Search for the cell housing the specified text and yield its [X, Y] center coordinate. 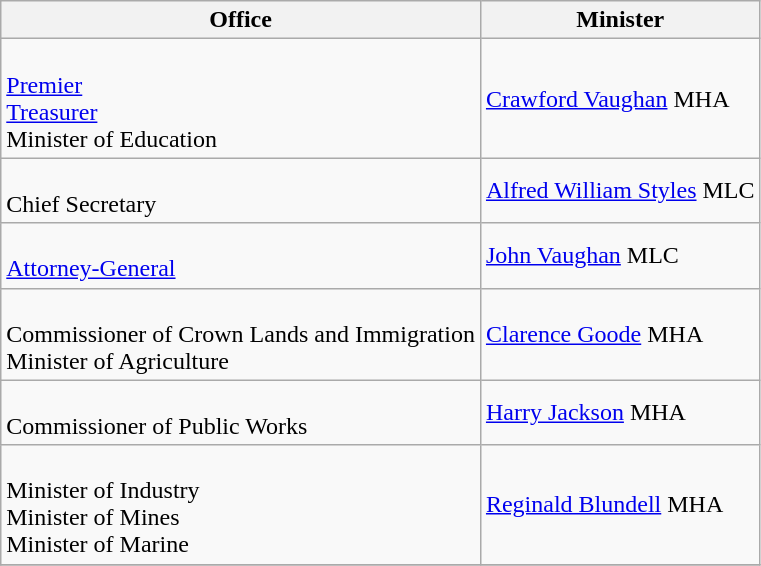
Reginald Blundell MHA [620, 504]
Premier Treasurer Minister of Education [241, 98]
Chief Secretary [241, 190]
Harry Jackson MHA [620, 412]
Commissioner of Crown Lands and Immigration Minister of Agriculture [241, 334]
Clarence Goode MHA [620, 334]
John Vaughan MLC [620, 256]
Minister [620, 20]
Crawford Vaughan MHA [620, 98]
Minister of Industry Minister of Mines Minister of Marine [241, 504]
Office [241, 20]
Commissioner of Public Works [241, 412]
Alfred William Styles MLC [620, 190]
Attorney-General [241, 256]
